Locate the cell with the specified text and output its [X, Y] center coordinate. 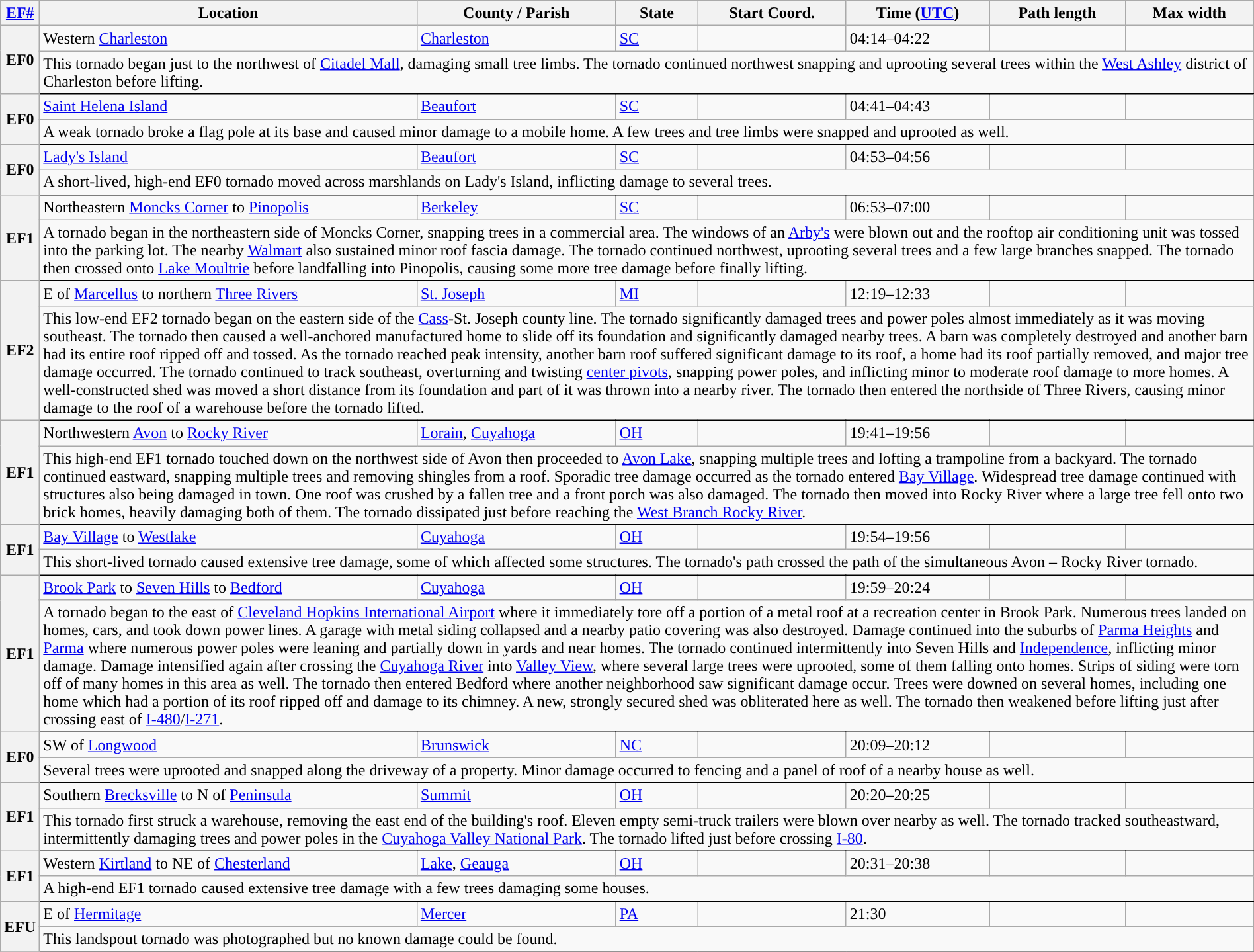
21:30 [917, 914]
Western Charleston [229, 38]
12:19–12:33 [917, 293]
Start Coord. [772, 13]
NC [657, 745]
Mercer [516, 914]
04:14–04:22 [917, 38]
E of Marcellus to northern Three Rivers [229, 293]
This landspout tornado was photographed but no known damage could be found. [647, 939]
St. Joseph [516, 293]
20:09–20:12 [917, 745]
Brunswick [516, 745]
19:41–19:56 [917, 433]
A weak tornado broke a flag pole at its base and caused minor damage to a mobile home. A few trees and tree limbs were snapped and uprooted as well. [647, 132]
Northwestern Avon to Rocky River [229, 433]
Bay Village to Westlake [229, 537]
19:59–20:24 [917, 587]
A short-lived, high-end EF0 tornado moved across marshlands on Lady's Island, inflicting damage to several trees. [647, 182]
E of Hermitage [229, 914]
Lady's Island [229, 157]
Berkeley [516, 207]
Southern Brecksville to N of Peninsula [229, 795]
Charleston [516, 38]
06:53–07:00 [917, 207]
Brook Park to Seven Hills to Bedford [229, 587]
A high-end EF1 tornado caused extensive tree damage with a few trees damaging some houses. [647, 888]
20:31–20:38 [917, 863]
Lorain, Cuyahoga [516, 433]
Time (UTC) [917, 13]
Lake, Geauga [516, 863]
SW of Longwood [229, 745]
County / Parish [516, 13]
EFU [20, 926]
Location [229, 13]
04:41–04:43 [917, 107]
Max width [1189, 13]
PA [657, 914]
EF# [20, 13]
EF2 [20, 351]
Summit [516, 795]
Northeastern Moncks Corner to Pinopolis [229, 207]
State [657, 13]
MI [657, 293]
Western Kirtland to NE of Chesterland [229, 863]
Saint Helena Island [229, 107]
Path length [1058, 13]
20:20–20:25 [917, 795]
19:54–19:56 [917, 537]
04:53–04:56 [917, 157]
